Search for the cell housing the specified text and yield its [X, Y] center coordinate. 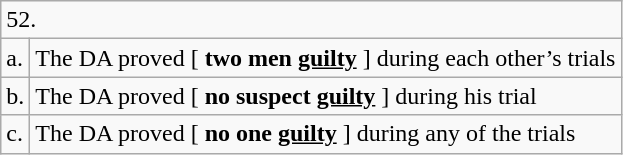
52. [311, 20]
b. [16, 96]
c. [16, 134]
The DA proved [ no suspect guilty ] during his trial [326, 96]
The DA proved [ two men guilty ] during each other’s trials [326, 58]
a. [16, 58]
The DA proved [ no one guilty ] during any of the trials [326, 134]
